Provide the (X, Y) coordinate of the cell's center where the given text is located.  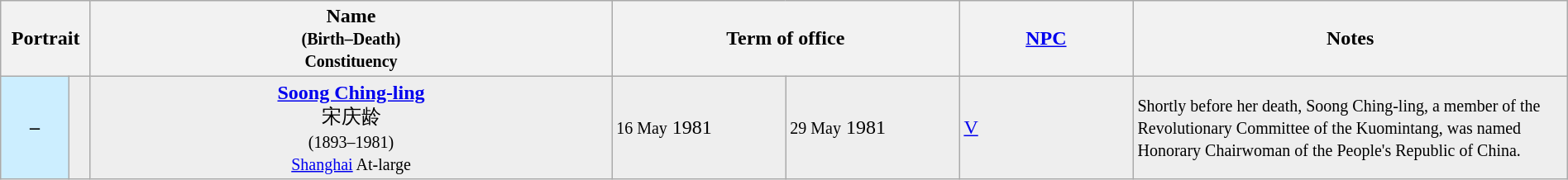
V (1046, 128)
Term of office (786, 39)
29 May 1981 (872, 128)
16 May 1981 (699, 128)
Soong Ching-ling宋庆龄(1893–1981)Shanghai At-large (351, 128)
Notes (1350, 39)
Portrait (46, 39)
NPC (1046, 39)
Name(Birth–Death)Constituency (351, 39)
– (35, 128)
